For the text-containing cell, return its midpoint in [x, y] coordinate format. 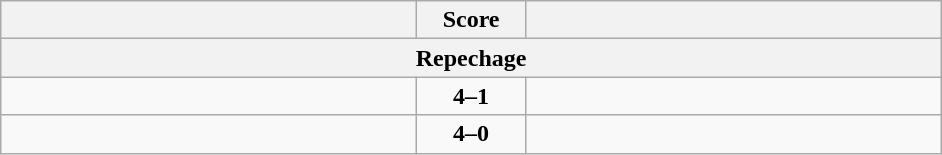
4–0 [472, 134]
4–1 [472, 96]
Repechage [472, 58]
Score [472, 20]
